Identify which cell holds the provided text, then report its (x, y) central coordinate. 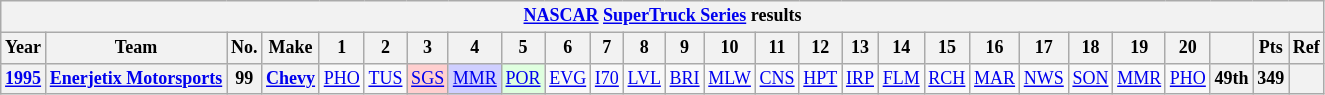
6 (568, 48)
CNS (777, 78)
19 (1140, 48)
SON (1090, 78)
8 (644, 48)
7 (608, 48)
MLW (730, 78)
No. (244, 48)
Ref (1307, 48)
IRP (860, 78)
Year (24, 48)
20 (1188, 48)
TUS (386, 78)
Enerjetix Motorsports (136, 78)
BRI (684, 78)
I70 (608, 78)
1 (342, 48)
5 (523, 48)
15 (947, 48)
349 (1271, 78)
13 (860, 48)
11 (777, 48)
MAR (995, 78)
1995 (24, 78)
NASCAR SuperTruck Series results (662, 16)
14 (901, 48)
HPT (820, 78)
99 (244, 78)
POR (523, 78)
4 (474, 48)
Team (136, 48)
9 (684, 48)
10 (730, 48)
12 (820, 48)
FLM (901, 78)
Chevy (291, 78)
18 (1090, 48)
49th (1232, 78)
16 (995, 48)
2 (386, 48)
EVG (568, 78)
NWS (1044, 78)
Make (291, 48)
17 (1044, 48)
RCH (947, 78)
Pts (1271, 48)
3 (428, 48)
LVL (644, 78)
SGS (428, 78)
